Capture the cell that displays the provided text and extract its (x, y) central coordinate. 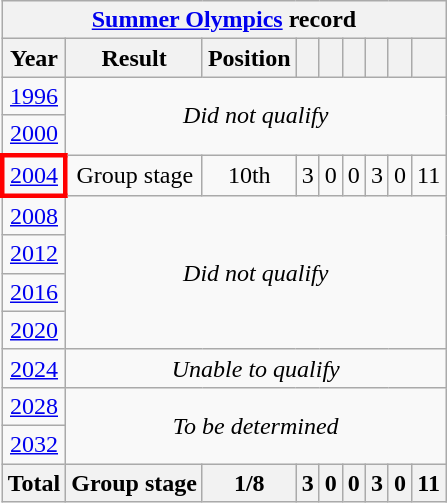
Summer Olympics record (224, 20)
Total (34, 483)
Position (249, 58)
2028 (34, 406)
10th (249, 174)
2032 (34, 444)
Unable to qualify (256, 368)
1/8 (249, 483)
2020 (34, 330)
Year (34, 58)
2004 (34, 174)
2012 (34, 254)
2024 (34, 368)
1996 (34, 96)
2008 (34, 216)
Result (134, 58)
2016 (34, 292)
To be determined (256, 425)
2000 (34, 135)
